Output the (x, y) coordinate of the center of the cell containing the given text.  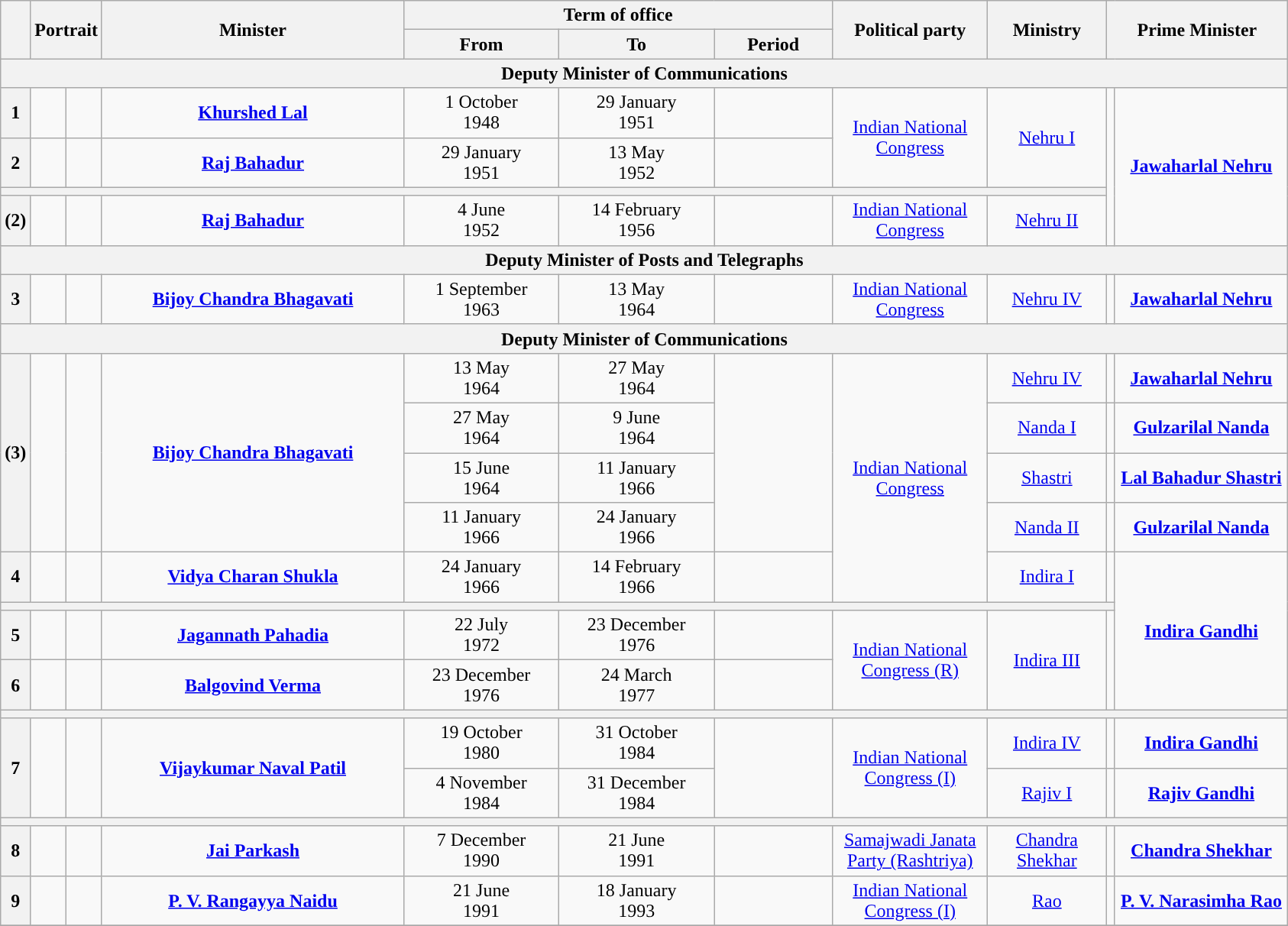
Samajwadi Janata Party (Rashtriya) (911, 851)
9 (15, 900)
Rajiv I (1047, 793)
Rajiv Gandhi (1201, 793)
Period (773, 44)
Shastri (1047, 477)
(2) (15, 220)
15 June1964 (481, 477)
Indira III (1047, 660)
Jai Parkash (252, 851)
4 November1984 (481, 793)
Nehru II (1047, 220)
19 October1980 (481, 743)
Vijaykumar Naval Patil (252, 768)
6 (15, 685)
Nanda II (1047, 527)
7 December1990 (481, 851)
Indian National Congress (R) (911, 660)
1 October1948 (481, 113)
8 (15, 851)
Rao (1047, 900)
To (637, 44)
4 June1952 (481, 220)
9 June1964 (637, 428)
18 January1993 (637, 900)
P. V. Narasimha Rao (1201, 900)
1 (15, 113)
Indira IV (1047, 743)
Nanda I (1047, 428)
Prime Minister (1197, 30)
22 July1972 (481, 636)
Lal Bahadur Shastri (1201, 477)
Nehru I (1047, 138)
Vidya Charan Shukla (252, 578)
Balgovind Verma (252, 685)
Deputy Minister of Posts and Telegraphs (645, 260)
14 February1956 (637, 220)
24 March1977 (637, 685)
Political party (911, 30)
1 September1963 (481, 299)
31 December1984 (637, 793)
Ministry (1047, 30)
14 February1966 (637, 578)
2 (15, 162)
Jagannath Pahadia (252, 636)
31 October1984 (637, 743)
4 (15, 578)
Minister (252, 30)
7 (15, 768)
3 (15, 299)
Portrait (66, 30)
Khurshed Lal (252, 113)
13 May1952 (637, 162)
(3) (15, 452)
Indira I (1047, 578)
From (481, 44)
Term of office (619, 15)
5 (15, 636)
P. V. Rangayya Naidu (252, 900)
